Return the [X, Y] coordinate for the center point of the cell that contains the specified text.  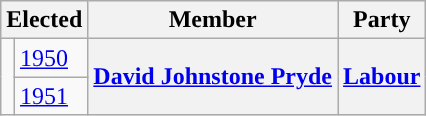
Party [382, 20]
1950 [50, 58]
Elected [44, 20]
Member [213, 20]
David Johnstone Pryde [213, 77]
1951 [50, 96]
Labour [382, 77]
